Extract the (x, y) coordinate from the center of the cell holding the provided text.  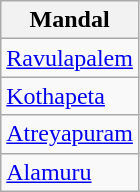
Mandal (70, 20)
Alamuru (70, 172)
Ravulapalem (70, 58)
Kothapeta (70, 96)
Atreyapuram (70, 134)
